For the text-containing cell, return its midpoint in [x, y] coordinate format. 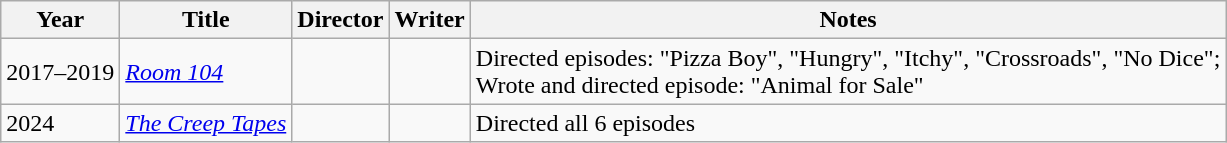
2024 [60, 123]
Director [340, 20]
Title [206, 20]
2017–2019 [60, 72]
Writer [430, 20]
Notes [848, 20]
The Creep Tapes [206, 123]
Year [60, 20]
Room 104 [206, 72]
Directed all 6 episodes [848, 123]
Directed episodes: "Pizza Boy", "Hungry", "Itchy", "Crossroads", "No Dice";Wrote and directed episode: "Animal for Sale" [848, 72]
